For the text-containing cell, return its midpoint in (X, Y) coordinate format. 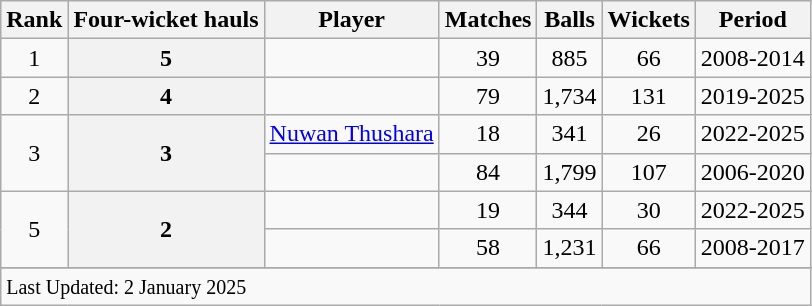
107 (648, 172)
Rank (34, 20)
1,734 (570, 96)
39 (488, 58)
58 (488, 248)
4 (166, 96)
2008-2014 (752, 58)
Wickets (648, 20)
Matches (488, 20)
2008-2017 (752, 248)
1 (34, 58)
2006-2020 (752, 172)
2019-2025 (752, 96)
30 (648, 210)
Four-wicket hauls (166, 20)
84 (488, 172)
1,799 (570, 172)
19 (488, 210)
131 (648, 96)
Last Updated: 2 January 2025 (406, 286)
26 (648, 134)
79 (488, 96)
341 (570, 134)
Balls (570, 20)
Nuwan Thushara (352, 134)
1,231 (570, 248)
Player (352, 20)
344 (570, 210)
885 (570, 58)
18 (488, 134)
Period (752, 20)
